From the cell containing the given text, extract its center point as [X, Y] coordinate. 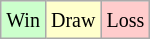
Loss [126, 20]
Draw [72, 20]
Win [24, 20]
